Determine the (x, y) coordinate at the center of the cell enclosing the given text.  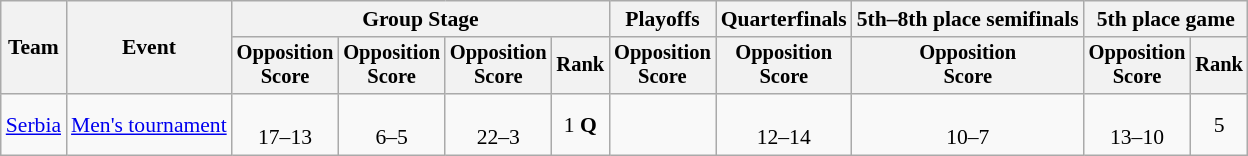
Men's tournament (149, 124)
Quarterfinals (784, 19)
Event (149, 48)
Serbia (34, 124)
1 Q (581, 124)
Playoffs (662, 19)
5 (1219, 124)
17–13 (286, 124)
13–10 (1138, 124)
22–3 (498, 124)
Group Stage (420, 19)
6–5 (392, 124)
5th–8th place semifinals (968, 19)
12–14 (784, 124)
Team (34, 48)
5th place game (1166, 19)
10–7 (968, 124)
